Find where the given text appears and provide that cell's center as (x, y) coordinate. 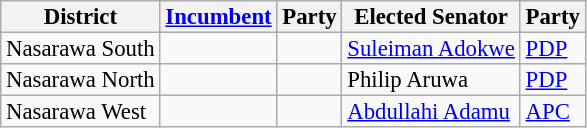
APC (552, 112)
Nasarawa South (80, 49)
Nasarawa West (80, 112)
Elected Senator (431, 17)
Nasarawa North (80, 80)
Abdullahi Adamu (431, 112)
Philip Aruwa (431, 80)
District (80, 17)
Suleiman Adokwe (431, 49)
Incumbent (218, 17)
